Return [x, y] of the center of cell containing provided text 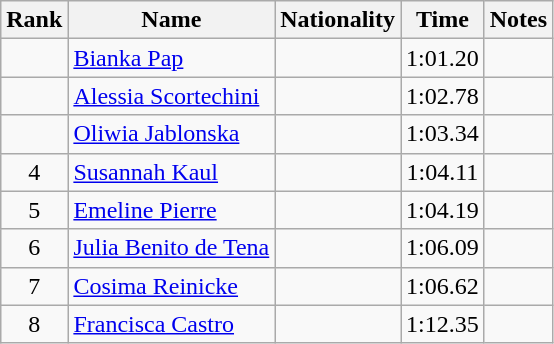
Nationality [338, 20]
Susannah Kaul [172, 172]
5 [34, 210]
1:01.20 [442, 58]
Julia Benito de Tena [172, 248]
1:04.19 [442, 210]
Bianka Pap [172, 58]
1:12.35 [442, 324]
Name [172, 20]
Time [442, 20]
1:06.62 [442, 286]
7 [34, 286]
6 [34, 248]
1:02.78 [442, 96]
Alessia Scortechini [172, 96]
1:04.11 [442, 172]
1:06.09 [442, 248]
8 [34, 324]
Rank [34, 20]
Emeline Pierre [172, 210]
Notes [518, 20]
Cosima Reinicke [172, 286]
Oliwia Jablonska [172, 134]
Francisca Castro [172, 324]
1:03.34 [442, 134]
4 [34, 172]
